For the text-containing cell, return its midpoint in (x, y) coordinate format. 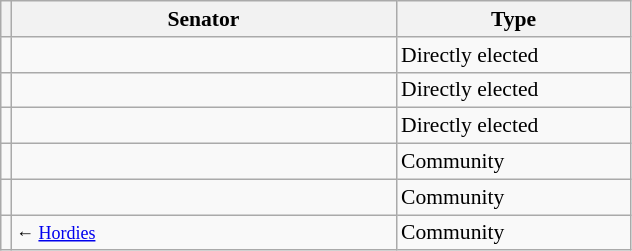
Type (514, 19)
Senator (204, 19)
← Hordies (204, 233)
